Output the [x, y] coordinate of the center of the cell containing the given text.  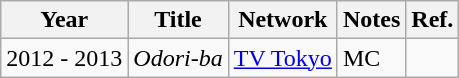
2012 - 2013 [64, 58]
Network [282, 20]
Odori-ba [178, 58]
Title [178, 20]
TV Tokyo [282, 58]
Notes [371, 20]
Ref. [432, 20]
Year [64, 20]
MC [371, 58]
